From the cell containing the given text, extract its center point as (x, y) coordinate. 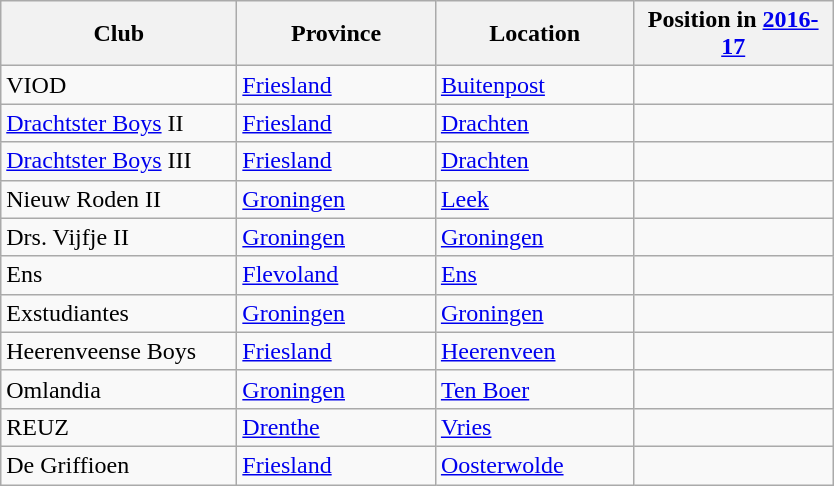
Position in 2016-17 (734, 34)
Heerenveen (534, 351)
Oosterwolde (534, 465)
Leek (534, 199)
Drs. Vijfje II (119, 237)
Flevoland (336, 275)
Drachtster Boys II (119, 123)
VIOD (119, 85)
Drenthe (336, 427)
Heerenveense Boys (119, 351)
REUZ (119, 427)
Nieuw Roden II (119, 199)
Buitenpost (534, 85)
Vries (534, 427)
Province (336, 34)
Exstudiantes (119, 313)
Omlandia (119, 389)
Location (534, 34)
Ten Boer (534, 389)
De Griffioen (119, 465)
Drachtster Boys III (119, 161)
Club (119, 34)
